Extract the [X, Y] coordinate from the center of the cell holding the provided text.  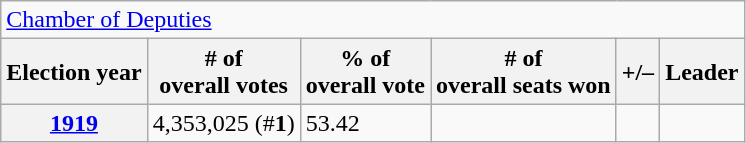
% ofoverall vote [365, 72]
# ofoverall seats won [524, 72]
Leader [702, 72]
4,353,025 (#1) [224, 123]
Election year [74, 72]
# ofoverall votes [224, 72]
53.42 [365, 123]
Chamber of Deputies [372, 20]
1919 [74, 123]
+/– [638, 72]
